Determine the [X, Y] coordinate at the center of the cell enclosing the given text.  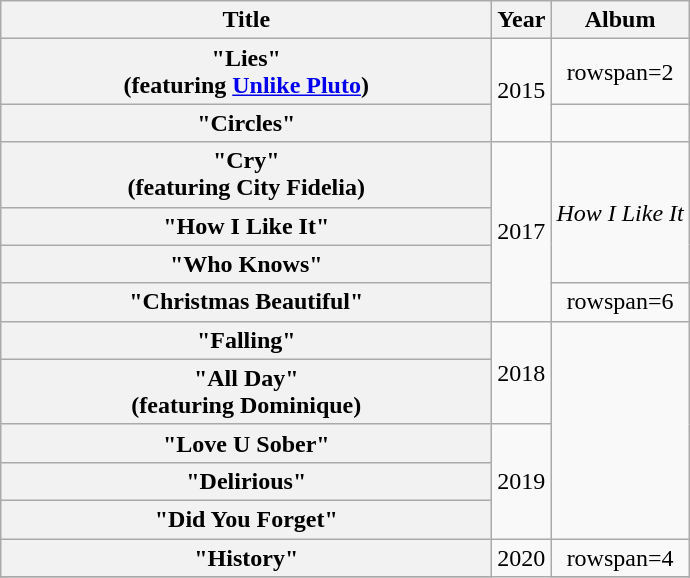
"Who Knows" [246, 264]
2017 [522, 232]
Title [246, 20]
2019 [522, 481]
Album [620, 20]
rowspan=4 [620, 557]
"Did You Forget" [246, 519]
How I Like It [620, 212]
2015 [522, 90]
"Love U Sober" [246, 443]
2020 [522, 557]
"History" [246, 557]
"Christmas Beautiful" [246, 302]
rowspan=6 [620, 302]
"Falling" [246, 340]
"Lies"(featuring Unlike Pluto) [246, 72]
rowspan=2 [620, 72]
2018 [522, 372]
Year [522, 20]
"Delirious" [246, 481]
"Cry"(featuring City Fidelia) [246, 174]
"Circles" [246, 123]
"All Day"(featuring Dominique) [246, 392]
"How I Like It" [246, 226]
